Detect which cell encompasses the target text, then output its [x, y] center coordinate. 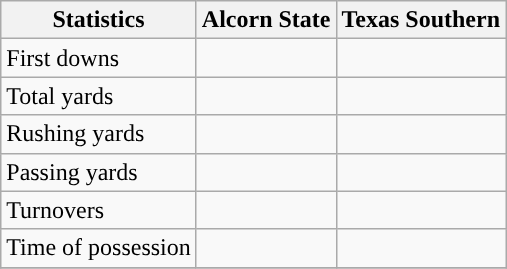
Turnovers [99, 210]
Total yards [99, 96]
Passing yards [99, 172]
First downs [99, 58]
Alcorn State [266, 20]
Statistics [99, 20]
Rushing yards [99, 134]
Texas Southern [421, 20]
Time of possession [99, 248]
